Return [x, y] of the center of cell containing provided text 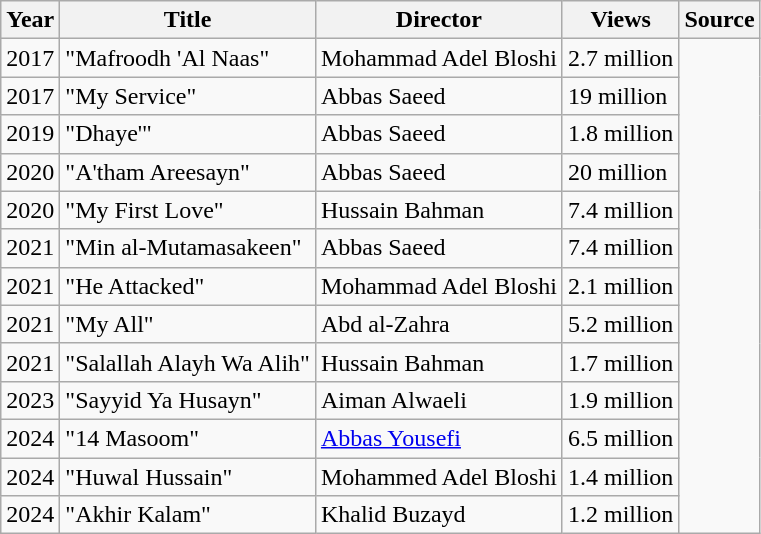
"My First Love" [188, 210]
"He Attacked" [188, 286]
Khalid Buzayd [438, 515]
1.2 million [620, 515]
20 million [620, 172]
1.7 million [620, 362]
1.8 million [620, 134]
"Akhir Kalam" [188, 515]
Abbas Yousefi [438, 438]
"My All" [188, 324]
"A'tham Areesayn" [188, 172]
"Huwal Hussain" [188, 477]
2.7 million [620, 58]
"Mafroodh 'Al Naas" [188, 58]
Source [720, 20]
"Min al-Mutamasakeen" [188, 248]
Abd al-Zahra [438, 324]
Year [30, 20]
"Sayyid Ya Husayn" [188, 400]
"My Service" [188, 96]
2.1 million [620, 286]
2019 [30, 134]
Title [188, 20]
"Dhaye'" [188, 134]
1.9 million [620, 400]
2023 [30, 400]
"14 Masoom" [188, 438]
Aiman Alwaeli [438, 400]
Mohammed Adel Bloshi [438, 477]
5.2 million [620, 324]
"Salallah Alayh Wa Alih" [188, 362]
Director [438, 20]
19 million [620, 96]
Views [620, 20]
6.5 million [620, 438]
1.4 million [620, 477]
